Locate the cell with the specified text and output its [X, Y] center coordinate. 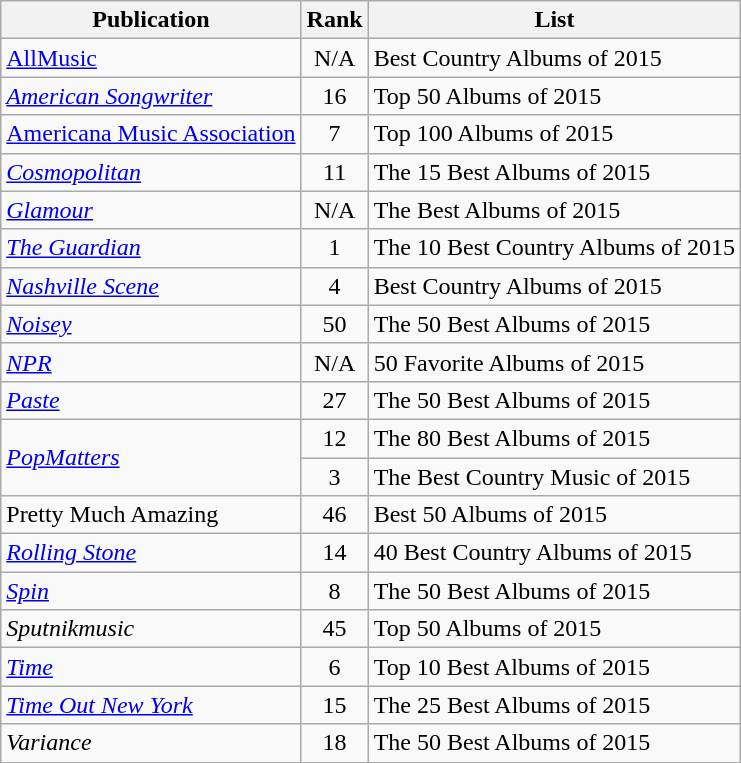
NPR [151, 362]
Spin [151, 591]
The 15 Best Albums of 2015 [554, 172]
46 [334, 515]
Variance [151, 743]
Rank [334, 20]
45 [334, 629]
27 [334, 400]
Paste [151, 400]
40 Best Country Albums of 2015 [554, 553]
PopMatters [151, 457]
Nashville Scene [151, 286]
List [554, 20]
7 [334, 134]
Sputnikmusic [151, 629]
8 [334, 591]
The Best Country Music of 2015 [554, 477]
6 [334, 667]
50 [334, 324]
Top 100 Albums of 2015 [554, 134]
The Guardian [151, 248]
12 [334, 438]
Cosmopolitan [151, 172]
50 Favorite Albums of 2015 [554, 362]
11 [334, 172]
14 [334, 553]
4 [334, 286]
Time [151, 667]
The 80 Best Albums of 2015 [554, 438]
Rolling Stone [151, 553]
Glamour [151, 210]
The Best Albums of 2015 [554, 210]
16 [334, 96]
Top 10 Best Albums of 2015 [554, 667]
The 25 Best Albums of 2015 [554, 705]
18 [334, 743]
Noisey [151, 324]
3 [334, 477]
Pretty Much Amazing [151, 515]
American Songwriter [151, 96]
The 10 Best Country Albums of 2015 [554, 248]
Best 50 Albums of 2015 [554, 515]
15 [334, 705]
AllMusic [151, 58]
1 [334, 248]
Americana Music Association [151, 134]
Time Out New York [151, 705]
Publication [151, 20]
